Return the [x, y] coordinate for the center point of the cell that contains the specified text.  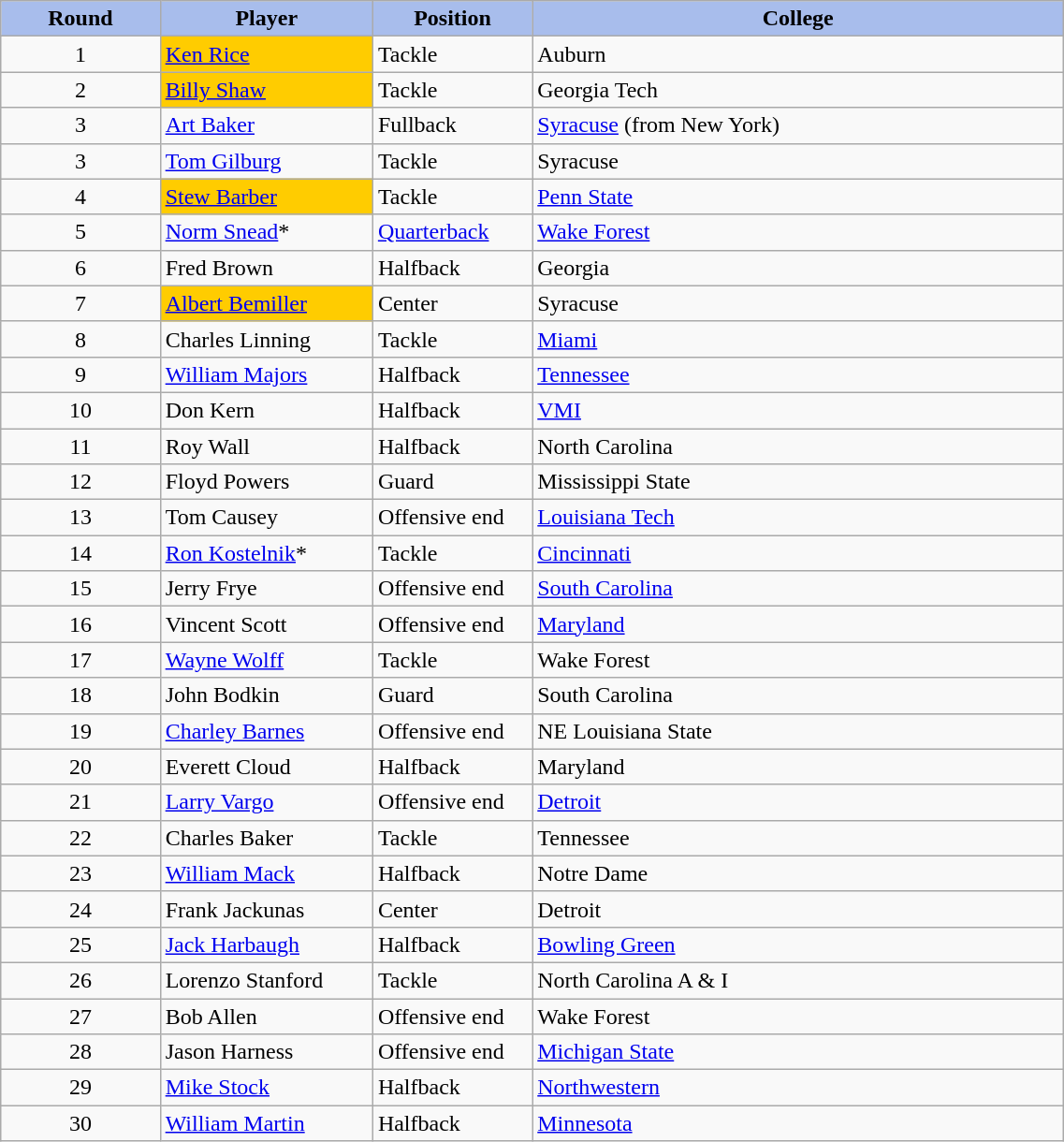
Albert Bemiller [266, 303]
Round [80, 19]
Vincent Scott [266, 624]
12 [80, 482]
5 [80, 232]
7 [80, 303]
20 [80, 767]
Charles Baker [266, 838]
Floyd Powers [266, 482]
Fred Brown [266, 268]
26 [80, 980]
Tom Gilburg [266, 161]
18 [80, 695]
Frank Jackunas [266, 909]
William Mack [266, 873]
13 [80, 518]
Larry Vargo [266, 802]
Georgia Tech [798, 90]
Ken Rice [266, 54]
Cincinnati [798, 553]
Player [266, 19]
Jason Harness [266, 1052]
John Bodkin [266, 695]
29 [80, 1088]
Art Baker [266, 125]
Bob Allen [266, 1016]
William Majors [266, 374]
Billy Shaw [266, 90]
North Carolina [798, 447]
NE Louisiana State [798, 731]
Jerry Frye [266, 589]
VMI [798, 410]
Charley Barnes [266, 731]
College [798, 19]
Auburn [798, 54]
Lorenzo Stanford [266, 980]
2 [80, 90]
Don Kern [266, 410]
Charles Linning [266, 339]
15 [80, 589]
Stew Barber [266, 197]
11 [80, 447]
23 [80, 873]
Roy Wall [266, 447]
6 [80, 268]
Mike Stock [266, 1088]
Wayne Wolff [266, 660]
Miami [798, 339]
Syracuse (from New York) [798, 125]
Tom Causey [266, 518]
Notre Dame [798, 873]
Fullback [452, 125]
Jack Harbaugh [266, 944]
Northwestern [798, 1088]
Louisiana Tech [798, 518]
25 [80, 944]
22 [80, 838]
30 [80, 1123]
Michigan State [798, 1052]
24 [80, 909]
Quarterback [452, 232]
Ron Kostelnik* [266, 553]
North Carolina A & I [798, 980]
14 [80, 553]
27 [80, 1016]
Mississippi State [798, 482]
16 [80, 624]
9 [80, 374]
21 [80, 802]
Bowling Green [798, 944]
1 [80, 54]
William Martin [266, 1123]
4 [80, 197]
Norm Snead* [266, 232]
Minnesota [798, 1123]
Penn State [798, 197]
28 [80, 1052]
Everett Cloud [266, 767]
8 [80, 339]
Position [452, 19]
10 [80, 410]
19 [80, 731]
17 [80, 660]
Georgia [798, 268]
